Detect which cell encompasses the target text, then output its (x, y) center coordinate. 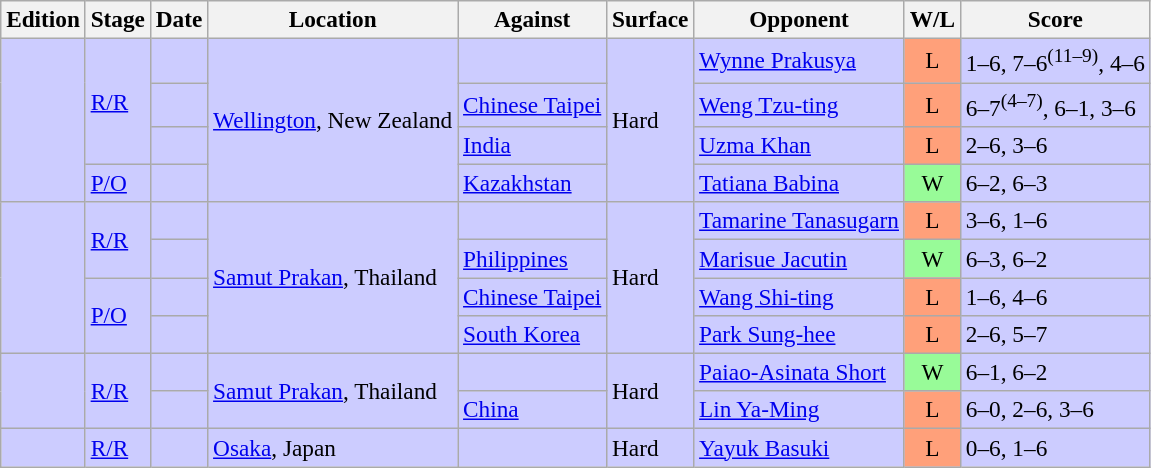
Osaka, Japan (333, 447)
Date (178, 19)
Paiao-Asinata Short (800, 372)
Score (1055, 19)
Wynne Prakusya (800, 60)
Surface (650, 19)
0–6, 1–6 (1055, 447)
6–2, 6–3 (1055, 183)
India (532, 145)
Marisue Jacutin (800, 258)
Kazakhstan (532, 183)
Edition (44, 19)
Opponent (800, 19)
3–6, 1–6 (1055, 221)
Wang Shi-ting (800, 296)
Yayuk Basuki (800, 447)
Park Sung-hee (800, 334)
Wellington, New Zealand (333, 120)
2–6, 3–6 (1055, 145)
6–0, 2–6, 3–6 (1055, 410)
Weng Tzu-ting (800, 104)
Stage (118, 19)
Tamarine Tanasugarn (800, 221)
Against (532, 19)
Uzma Khan (800, 145)
Philippines (532, 258)
Lin Ya-Ming (800, 410)
W/L (932, 19)
2–6, 5–7 (1055, 334)
6–7(4–7), 6–1, 3–6 (1055, 104)
Tatiana Babina (800, 183)
1–6, 4–6 (1055, 296)
1–6, 7–6(11–9), 4–6 (1055, 60)
China (532, 410)
6–1, 6–2 (1055, 372)
Location (333, 19)
6–3, 6–2 (1055, 258)
South Korea (532, 334)
